Scan for the cell matching the given text and deliver its [X, Y] coordinate at center. 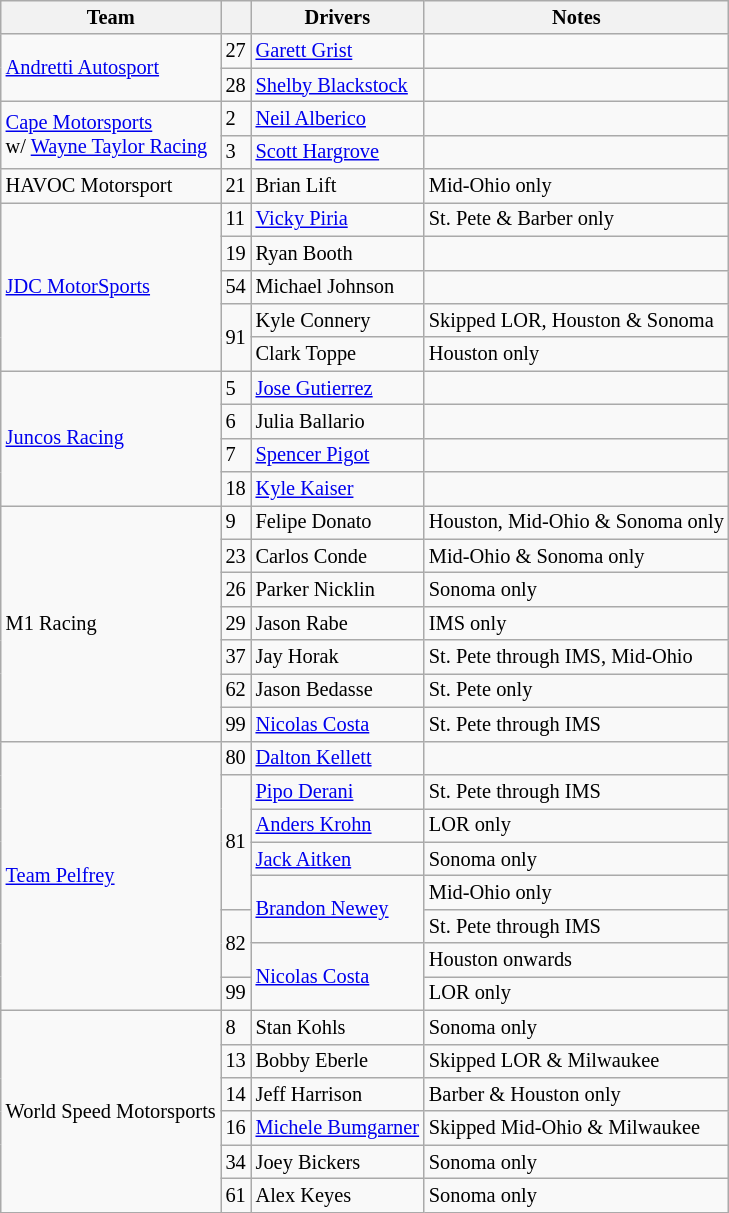
80 [236, 758]
Carlos Conde [338, 556]
Jack Aitken [338, 859]
54 [236, 287]
Skipped LOR & Milwaukee [576, 1061]
World Speed Motorsports [111, 1111]
Joey Bickers [338, 1162]
27 [236, 51]
Shelby Blackstock [338, 85]
Parker Nicklin [338, 589]
Kyle Kaiser [338, 489]
82 [236, 942]
Michele Bumgarner [338, 1128]
7 [236, 455]
Scott Hargrove [338, 152]
St. Pete through IMS, Mid-Ohio [576, 657]
Brian Lift [338, 186]
IMS only [576, 623]
Felipe Donato [338, 522]
JDC MotorSports [111, 286]
St. Pete only [576, 690]
11 [236, 219]
13 [236, 1061]
St. Pete & Barber only [576, 219]
Stan Kohls [338, 1027]
M1 Racing [111, 623]
Team Pelfrey [111, 876]
Juncos Racing [111, 438]
9 [236, 522]
Kyle Connery [338, 320]
Brandon Newey [338, 908]
Skipped Mid-Ohio & Milwaukee [576, 1128]
37 [236, 657]
6 [236, 421]
Neil Alberico [338, 118]
Andretti Autosport [111, 68]
Notes [576, 17]
2 [236, 118]
26 [236, 589]
Ryan Booth [338, 253]
Drivers [338, 17]
8 [236, 1027]
16 [236, 1128]
Vicky Piria [338, 219]
28 [236, 85]
Jose Gutierrez [338, 388]
19 [236, 253]
Team [111, 17]
3 [236, 152]
Mid-Ohio & Sonoma only [576, 556]
Garett Grist [338, 51]
5 [236, 388]
91 [236, 336]
Skipped LOR, Houston & Sonoma [576, 320]
Alex Keyes [338, 1195]
Jay Horak [338, 657]
Jeff Harrison [338, 1094]
Cape Motorsportsw/ Wayne Taylor Racing [111, 134]
Julia Ballario [338, 421]
Houston onwards [576, 960]
Jason Rabe [338, 623]
Spencer Pigot [338, 455]
14 [236, 1094]
18 [236, 489]
34 [236, 1162]
Bobby Eberle [338, 1061]
Jason Bedasse [338, 690]
61 [236, 1195]
62 [236, 690]
Anders Krohn [338, 825]
23 [236, 556]
21 [236, 186]
Clark Toppe [338, 354]
Michael Johnson [338, 287]
81 [236, 842]
Houston, Mid-Ohio & Sonoma only [576, 522]
Pipo Derani [338, 791]
29 [236, 623]
Houston only [576, 354]
Barber & Houston only [576, 1094]
Dalton Kellett [338, 758]
HAVOC Motorsport [111, 186]
